Locate the cell with the specified text and output its (X, Y) center coordinate. 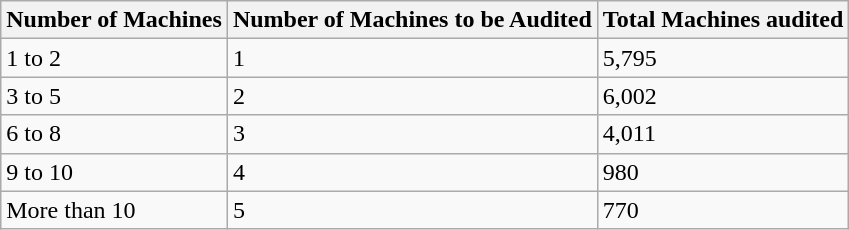
770 (723, 210)
More than 10 (114, 210)
9 to 10 (114, 172)
4 (412, 172)
2 (412, 96)
5,795 (723, 58)
Number of Machines to be Audited (412, 20)
4,011 (723, 134)
Number of Machines (114, 20)
Total Machines audited (723, 20)
3 to 5 (114, 96)
5 (412, 210)
1 (412, 58)
6 to 8 (114, 134)
6,002 (723, 96)
3 (412, 134)
1 to 2 (114, 58)
980 (723, 172)
